Locate the cell with the specified text and output its [X, Y] center coordinate. 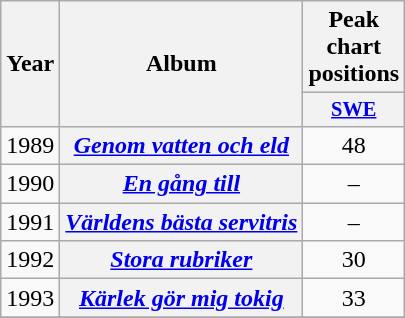
Stora rubriker [182, 260]
En gång till [182, 184]
Världens bästa servitris [182, 222]
1990 [30, 184]
Kärlek gör mig tokig [182, 298]
33 [354, 298]
1991 [30, 222]
1993 [30, 298]
Album [182, 64]
Peak chart positions [354, 47]
1989 [30, 145]
Year [30, 64]
48 [354, 145]
Genom vatten och eld [182, 145]
SWE [354, 110]
30 [354, 260]
1992 [30, 260]
